Find where the given text appears and provide that cell's center as [x, y] coordinate. 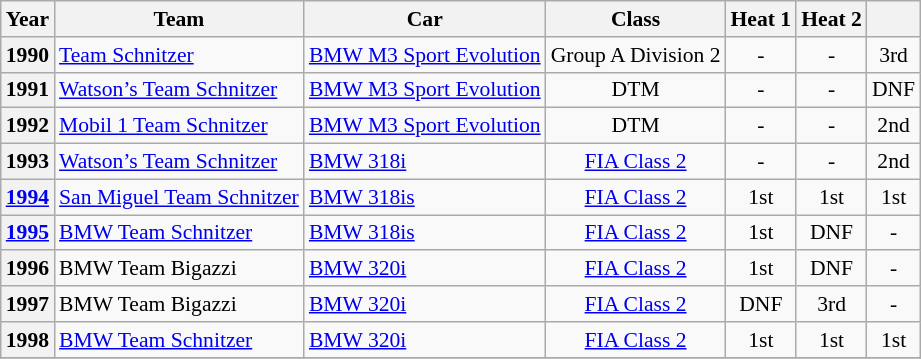
Class [636, 19]
Car [425, 19]
1992 [28, 126]
Team [179, 19]
San Miguel Team Schnitzer [179, 197]
Heat 2 [832, 19]
1993 [28, 162]
1998 [28, 340]
1995 [28, 233]
Heat 1 [762, 19]
1991 [28, 90]
1997 [28, 304]
1994 [28, 197]
Mobil 1 Team Schnitzer [179, 126]
Team Schnitzer [179, 55]
Year [28, 19]
Group A Division 2 [636, 55]
BMW 318i [425, 162]
1996 [28, 269]
1990 [28, 55]
